From the cell containing the given text, extract its center point as (X, Y) coordinate. 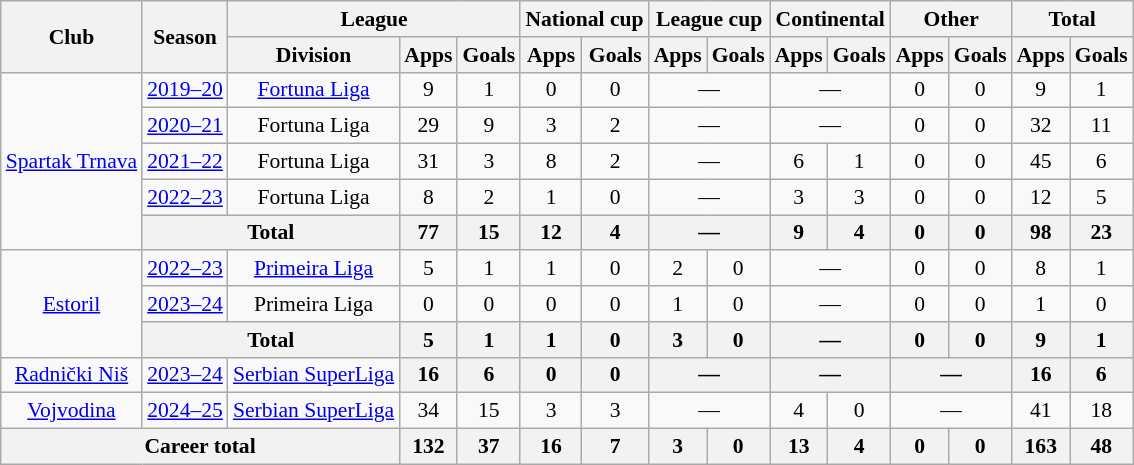
34 (428, 411)
Other (952, 19)
98 (1041, 233)
41 (1041, 411)
2019–20 (185, 90)
163 (1041, 447)
League (374, 19)
2021–22 (185, 162)
Season (185, 36)
7 (616, 447)
32 (1041, 126)
Radnički Niš (72, 375)
Club (72, 36)
132 (428, 447)
Career total (200, 447)
31 (428, 162)
Spartak Trnava (72, 161)
23 (1102, 233)
League cup (710, 19)
45 (1041, 162)
Vojvodina (72, 411)
National cup (584, 19)
11 (1102, 126)
48 (1102, 447)
2020–21 (185, 126)
Continental (830, 19)
18 (1102, 411)
29 (428, 126)
Division (314, 55)
Estoril (72, 304)
2024–25 (185, 411)
37 (488, 447)
77 (428, 233)
13 (799, 447)
